Detect which cell encompasses the target text, then output its [X, Y] center coordinate. 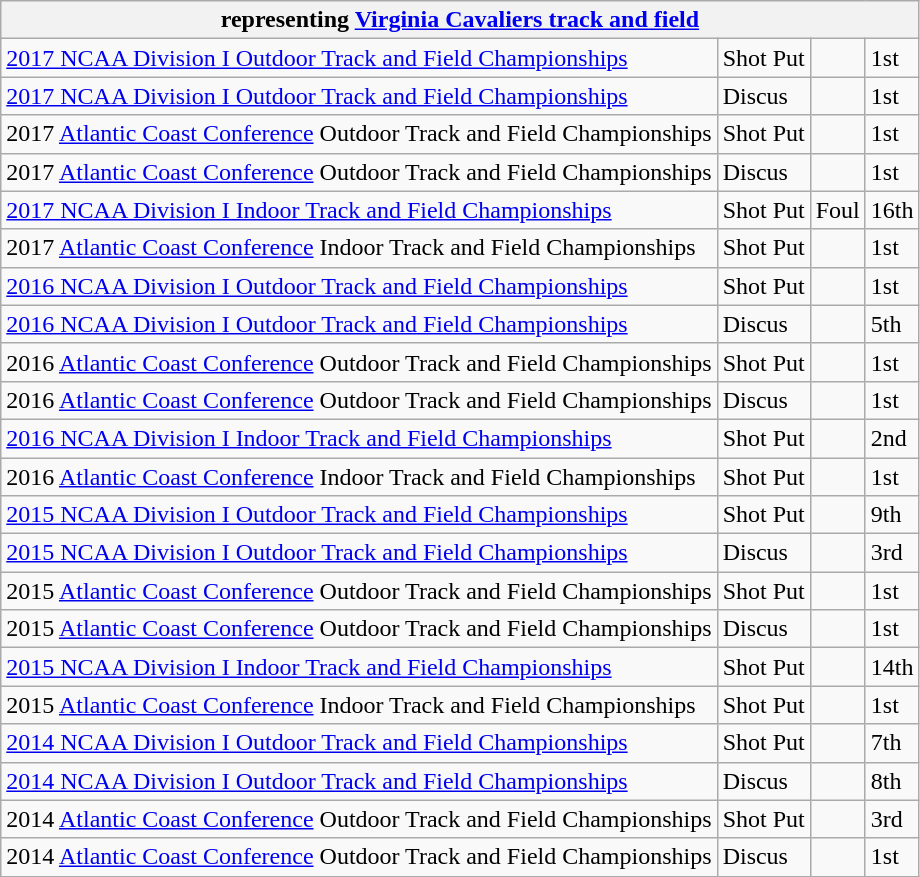
16th [892, 210]
2015 Atlantic Coast Conference Indoor Track and Field Championships [359, 705]
5th [892, 324]
9th [892, 515]
2017 NCAA Division I Indoor Track and Field Championships [359, 210]
2016 Atlantic Coast Conference Indoor Track and Field Championships [359, 477]
8th [892, 781]
2015 NCAA Division I Indoor Track and Field Championships [359, 667]
2016 NCAA Division I Indoor Track and Field Championships [359, 438]
7th [892, 743]
14th [892, 667]
Foul [838, 210]
2nd [892, 438]
representing Virginia Cavaliers track and field [460, 20]
2017 Atlantic Coast Conference Indoor Track and Field Championships [359, 248]
